Scan for the cell matching the given text and deliver its [X, Y] coordinate at center. 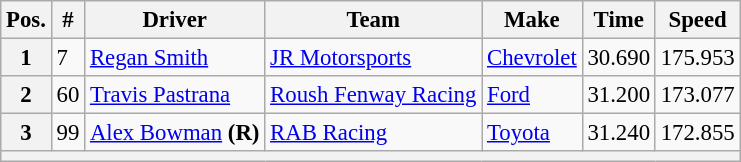
RAB Racing [374, 133]
# [68, 20]
60 [68, 95]
Make [532, 20]
7 [68, 58]
1 [26, 58]
30.690 [618, 58]
Toyota [532, 133]
Time [618, 20]
172.855 [698, 133]
2 [26, 95]
31.200 [618, 95]
Speed [698, 20]
175.953 [698, 58]
Alex Bowman (R) [175, 133]
Regan Smith [175, 58]
Team [374, 20]
Chevrolet [532, 58]
99 [68, 133]
3 [26, 133]
Ford [532, 95]
JR Motorsports [374, 58]
Travis Pastrana [175, 95]
Driver [175, 20]
Pos. [26, 20]
173.077 [698, 95]
Roush Fenway Racing [374, 95]
31.240 [618, 133]
